Provide the (X, Y) coordinate of the cell's center where the given text is located.  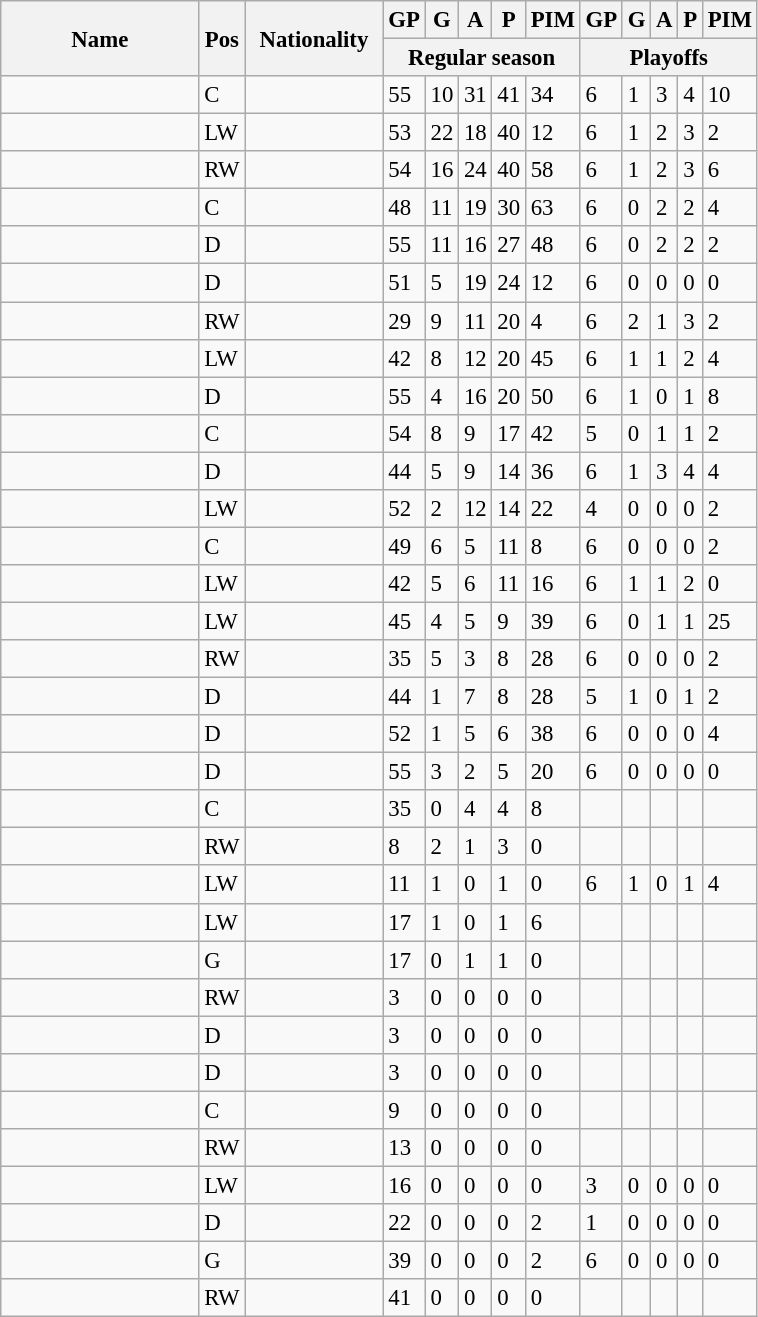
18 (476, 133)
63 (552, 208)
38 (552, 734)
Pos (222, 38)
7 (476, 697)
51 (404, 283)
58 (552, 170)
27 (508, 245)
Regular season (482, 58)
53 (404, 133)
34 (552, 95)
Nationality (314, 38)
31 (476, 95)
29 (404, 321)
Name (100, 38)
36 (552, 471)
25 (730, 621)
Playoffs (668, 58)
30 (508, 208)
50 (552, 396)
49 (404, 546)
13 (404, 1148)
